Search for the cell housing the specified text and yield its [x, y] center coordinate. 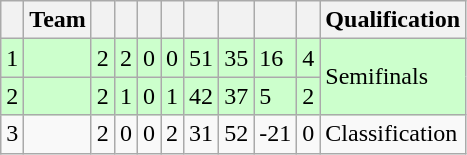
16 [276, 58]
4 [308, 58]
Team [58, 20]
5 [276, 96]
3 [12, 134]
35 [236, 58]
Qualification [393, 20]
51 [202, 58]
52 [236, 134]
42 [202, 96]
Classification [393, 134]
37 [236, 96]
31 [202, 134]
-21 [276, 134]
Semifinals [393, 77]
